Return the (X, Y) coordinate for the center point of the cell that contains the specified text.  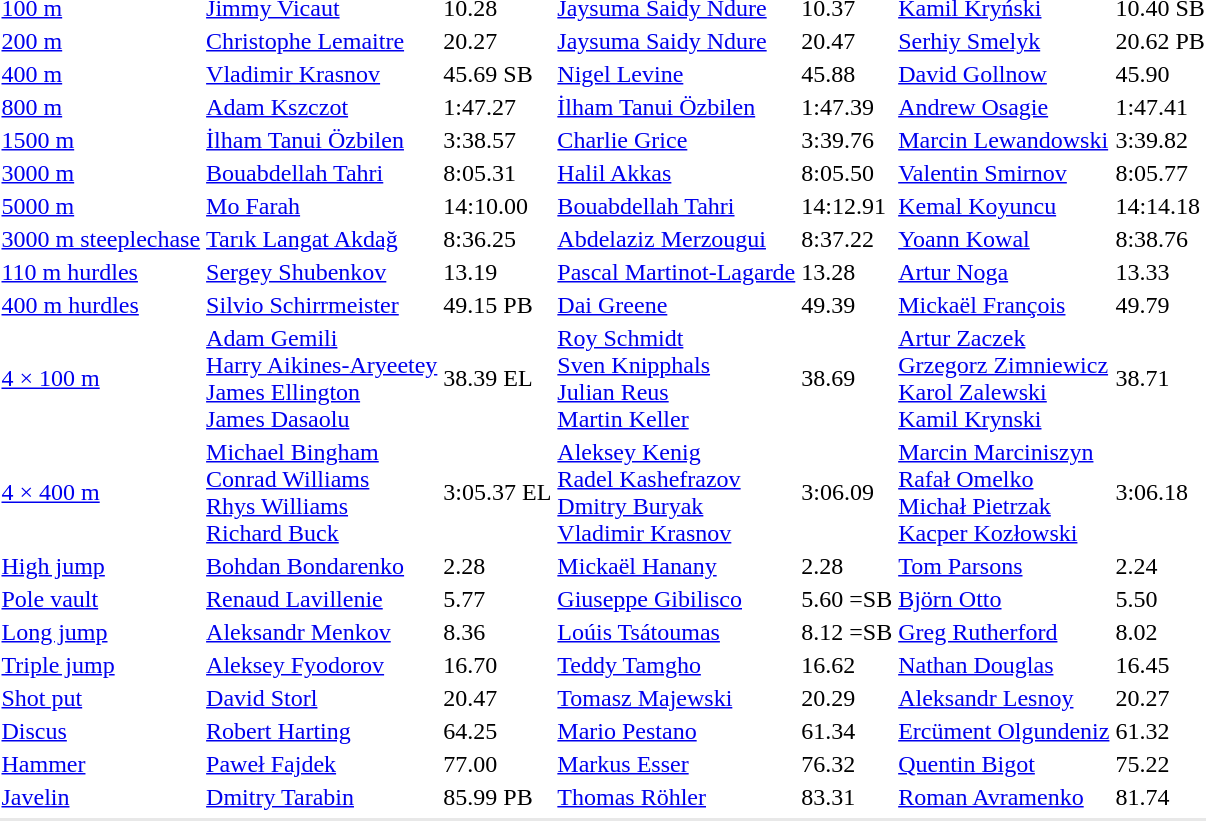
800 m (101, 107)
8.02 (1160, 632)
13.28 (847, 272)
8.12 =SB (847, 632)
8:05.31 (498, 173)
5.60 =SB (847, 599)
Triple jump (101, 665)
3000 m steeplechase (101, 239)
49.79 (1160, 305)
Quentin Bigot (1004, 764)
83.31 (847, 797)
Nigel Levine (676, 74)
Aleksandr Lesnoy (1004, 698)
20.62 PB (1160, 41)
45.88 (847, 74)
Charlie Grice (676, 140)
8:36.25 (498, 239)
Mo Farah (322, 206)
Greg Rutherford (1004, 632)
8:37.22 (847, 239)
Mario Pestano (676, 731)
Ercüment Olgundeniz (1004, 731)
49.39 (847, 305)
8.36 (498, 632)
Abdelaziz Merzougui (676, 239)
Andrew Osagie (1004, 107)
3:39.82 (1160, 140)
14:10.00 (498, 206)
Tom Parsons (1004, 566)
Halil Akkas (676, 173)
5000 m (101, 206)
16.62 (847, 665)
Long jump (101, 632)
Discus (101, 731)
3:39.76 (847, 140)
61.32 (1160, 731)
Michael Bingham Conrad Williams Rhys Williams Richard Buck (322, 492)
4 × 400 m (101, 492)
Björn Otto (1004, 599)
1:47.39 (847, 107)
Tomasz Majewski (676, 698)
13.19 (498, 272)
3:38.57 (498, 140)
8:05.77 (1160, 173)
Tarık Langat Akdağ (322, 239)
Pascal Martinot-Lagarde (676, 272)
16.45 (1160, 665)
20.29 (847, 698)
Giuseppe Gibilisco (676, 599)
Nathan Douglas (1004, 665)
77.00 (498, 764)
16.70 (498, 665)
Teddy Tamgho (676, 665)
5.77 (498, 599)
8:38.76 (1160, 239)
38.39 EL (498, 378)
Vladimir Krasnov (322, 74)
High jump (101, 566)
4 × 100 m (101, 378)
3000 m (101, 173)
Renaud Lavillenie (322, 599)
Roy SchmidtSven KnipphalsJulian ReusMartin Keller (676, 378)
Valentin Smirnov (1004, 173)
2.24 (1160, 566)
Jaysuma Saidy Ndure (676, 41)
Sergey Shubenkov (322, 272)
1:47.41 (1160, 107)
38.71 (1160, 378)
5.50 (1160, 599)
13.33 (1160, 272)
14:12.91 (847, 206)
Serhiy Smelyk (1004, 41)
76.32 (847, 764)
3:06.09 (847, 492)
Kemal Koyuncu (1004, 206)
8:05.50 (847, 173)
Marcin Marciniszyn Rafał Omelko Michał Pietrzak Kacper Kozłowski (1004, 492)
Robert Harting (322, 731)
45.69 SB (498, 74)
Artur Noga (1004, 272)
Mickaël François (1004, 305)
Adam Kszczot (322, 107)
Dmitry Tarabin (322, 797)
85.99 PB (498, 797)
Paweł Fajdek (322, 764)
Hammer (101, 764)
Shot put (101, 698)
Christophe Lemaitre (322, 41)
Bohdan Bondarenko (322, 566)
Aleksey Fyodorov (322, 665)
400 m hurdles (101, 305)
David Storl (322, 698)
1500 m (101, 140)
Adam GemiliHarry Aikines-AryeeteyJames EllingtonJames Dasaolu (322, 378)
Javelin (101, 797)
3:06.18 (1160, 492)
400 m (101, 74)
Aleksandr Menkov (322, 632)
Markus Esser (676, 764)
Silvio Schirrmeister (322, 305)
38.69 (847, 378)
14:14.18 (1160, 206)
Loúis Tsátoumas (676, 632)
David Gollnow (1004, 74)
Pole vault (101, 599)
Marcin Lewandowski (1004, 140)
61.34 (847, 731)
Dai Greene (676, 305)
64.25 (498, 731)
200 m (101, 41)
45.90 (1160, 74)
81.74 (1160, 797)
1:47.27 (498, 107)
110 m hurdles (101, 272)
Roman Avramenko (1004, 797)
Mickaël Hanany (676, 566)
49.15 PB (498, 305)
Artur ZaczekGrzegorz ZimniewiczKarol ZalewskiKamil Krynski (1004, 378)
3:05.37 EL (498, 492)
75.22 (1160, 764)
Aleksey Kenig Radel Kashefrazov Dmitry Buryak Vladimir Krasnov (676, 492)
Yoann Kowal (1004, 239)
Thomas Röhler (676, 797)
